Identify which cell holds the provided text, then report its (x, y) central coordinate. 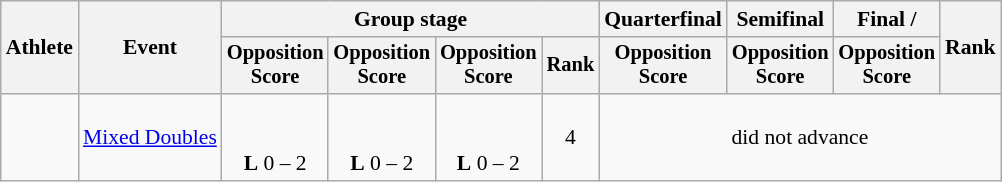
Quarterfinal (663, 19)
did not advance (800, 138)
4 (571, 138)
Semifinal (780, 19)
Group stage (410, 19)
Final / (886, 19)
Event (150, 48)
Mixed Doubles (150, 138)
Athlete (40, 48)
